Determine the (x, y) coordinate at the center of the cell enclosing the given text.  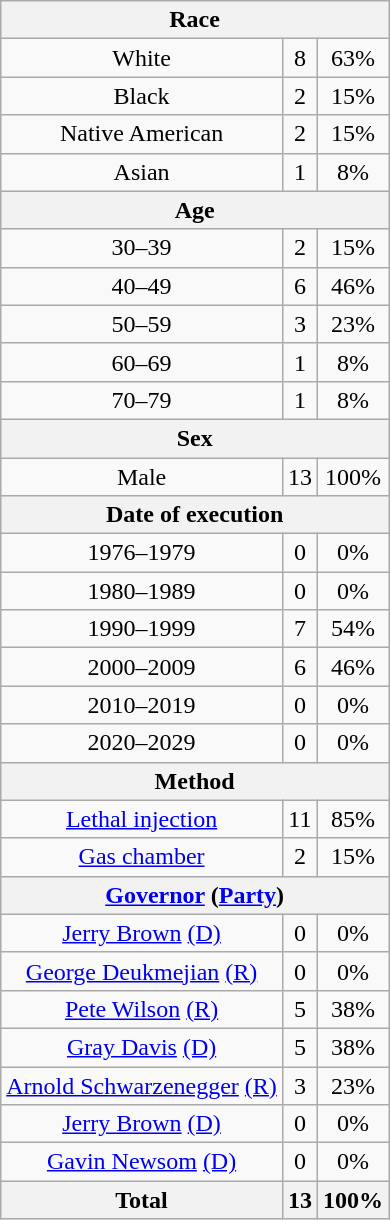
30–39 (142, 248)
White (142, 58)
Pete Wilson (R) (142, 1009)
Lethal injection (142, 819)
2020–2029 (142, 743)
70–79 (142, 400)
63% (352, 58)
Black (142, 96)
Arnold Schwarzenegger (R) (142, 1085)
Age (195, 210)
40–49 (142, 286)
Male (142, 477)
Native American (142, 134)
1990–1999 (142, 629)
Method (195, 781)
Date of execution (195, 515)
Governor (Party) (195, 895)
50–59 (142, 324)
8 (300, 58)
1980–1989 (142, 591)
Asian (142, 172)
2000–2009 (142, 667)
Total (142, 1200)
60–69 (142, 362)
2010–2019 (142, 705)
54% (352, 629)
Sex (195, 438)
Race (195, 20)
Gray Davis (D) (142, 1047)
1976–1979 (142, 553)
Gavin Newsom (D) (142, 1162)
11 (300, 819)
85% (352, 819)
George Deukmejian (R) (142, 971)
7 (300, 629)
Gas chamber (142, 857)
